Return (X, Y) of the center of cell containing provided text 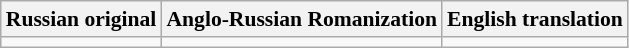
English translation (535, 19)
Russian original (82, 19)
Anglo-Russian Romanization (302, 19)
